Extract the [x, y] coordinate from the center of the cell holding the provided text.  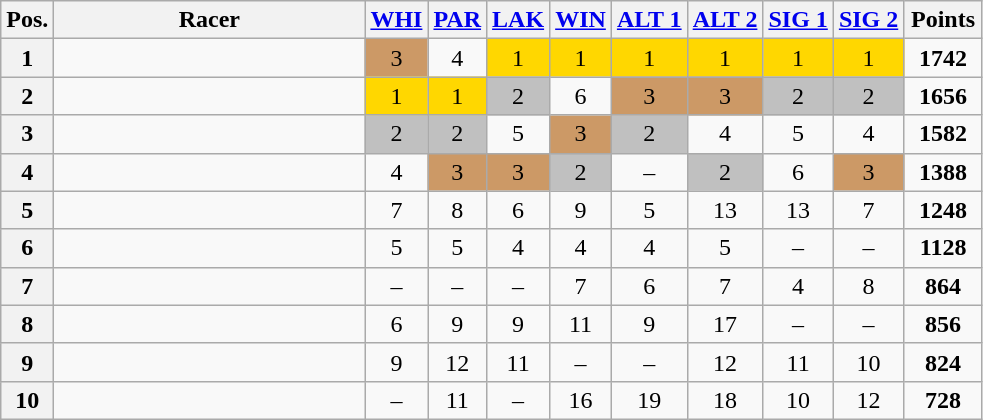
19 [649, 400]
17 [725, 324]
Racer [210, 20]
ALT 1 [649, 20]
1582 [944, 134]
16 [581, 400]
1388 [944, 172]
728 [944, 400]
1742 [944, 58]
SIG 1 [798, 20]
18 [725, 400]
SIG 2 [868, 20]
LAK [518, 20]
WIN [581, 20]
1248 [944, 210]
864 [944, 286]
856 [944, 324]
WHI [396, 20]
ALT 2 [725, 20]
Pos. [28, 20]
PAR [458, 20]
824 [944, 362]
1128 [944, 248]
1656 [944, 96]
Points [944, 20]
